From the cell containing the given text, extract its center point as [x, y] coordinate. 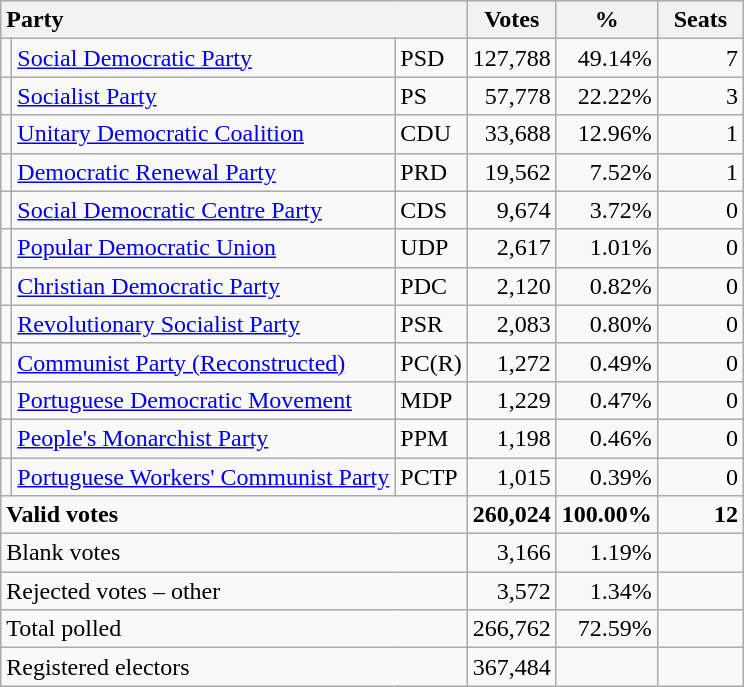
Popular Democratic Union [204, 248]
0.49% [606, 362]
Democratic Renewal Party [204, 172]
People's Monarchist Party [204, 438]
Party [234, 20]
Votes [512, 20]
1,229 [512, 400]
1,272 [512, 362]
Communist Party (Reconstructed) [204, 362]
3 [700, 96]
33,688 [512, 134]
0.46% [606, 438]
CDU [431, 134]
PC(R) [431, 362]
Total polled [234, 629]
PS [431, 96]
PRD [431, 172]
Valid votes [234, 515]
57,778 [512, 96]
1.19% [606, 553]
Portuguese Workers' Communist Party [204, 477]
7.52% [606, 172]
UDP [431, 248]
Blank votes [234, 553]
9,674 [512, 210]
2,617 [512, 248]
367,484 [512, 667]
1,015 [512, 477]
Unitary Democratic Coalition [204, 134]
1.01% [606, 248]
Christian Democratic Party [204, 286]
Social Democratic Party [204, 58]
3.72% [606, 210]
2,083 [512, 324]
1,198 [512, 438]
Social Democratic Centre Party [204, 210]
2,120 [512, 286]
100.00% [606, 515]
72.59% [606, 629]
PDC [431, 286]
PSR [431, 324]
19,562 [512, 172]
% [606, 20]
CDS [431, 210]
266,762 [512, 629]
7 [700, 58]
Registered electors [234, 667]
12.96% [606, 134]
22.22% [606, 96]
0.80% [606, 324]
127,788 [512, 58]
Socialist Party [204, 96]
3,166 [512, 553]
PSD [431, 58]
12 [700, 515]
PCTP [431, 477]
0.82% [606, 286]
0.47% [606, 400]
Portuguese Democratic Movement [204, 400]
260,024 [512, 515]
49.14% [606, 58]
Rejected votes – other [234, 591]
0.39% [606, 477]
1.34% [606, 591]
PPM [431, 438]
MDP [431, 400]
Seats [700, 20]
Revolutionary Socialist Party [204, 324]
3,572 [512, 591]
